Provide the [x, y] coordinate of the cell's center where the given text is located.  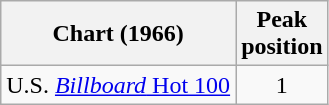
U.S. Billboard Hot 100 [118, 85]
Peakposition [282, 34]
Chart (1966) [118, 34]
1 [282, 85]
